For the text-containing cell, return its midpoint in [x, y] coordinate format. 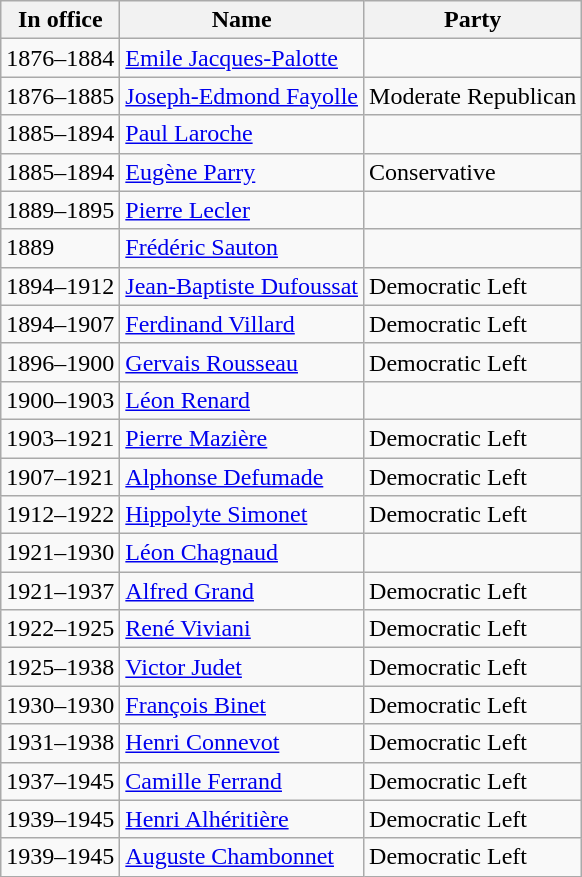
Conservative [473, 172]
Eugène Parry [242, 172]
Léon Chagnaud [242, 553]
Ferdinand Villard [242, 324]
Moderate Republican [473, 96]
Gervais Rousseau [242, 362]
Joseph-Edmond Fayolle [242, 96]
Victor Judet [242, 667]
1876–1884 [60, 58]
1930–1930 [60, 705]
1921–1930 [60, 553]
Camille Ferrand [242, 781]
Henri Connevot [242, 743]
1921–1937 [60, 591]
Henri Alhéritière [242, 819]
Pierre Mazière [242, 438]
Emile Jacques-Palotte [242, 58]
1894–1912 [60, 286]
Auguste Chambonnet [242, 857]
1903–1921 [60, 438]
In office [60, 20]
1931–1938 [60, 743]
1912–1922 [60, 515]
1907–1921 [60, 477]
Alphonse Defumade [242, 477]
Alfred Grand [242, 591]
1925–1938 [60, 667]
1889 [60, 248]
1889–1895 [60, 210]
Pierre Lecler [242, 210]
1896–1900 [60, 362]
Party [473, 20]
1894–1907 [60, 324]
Hippolyte Simonet [242, 515]
Paul Laroche [242, 134]
Léon Renard [242, 400]
1937–1945 [60, 781]
1876–1885 [60, 96]
Name [242, 20]
Jean-Baptiste Dufoussat [242, 286]
Frédéric Sauton [242, 248]
René Viviani [242, 629]
1922–1925 [60, 629]
François Binet [242, 705]
1900–1903 [60, 400]
